Find where the given text appears and provide that cell's center as (x, y) coordinate. 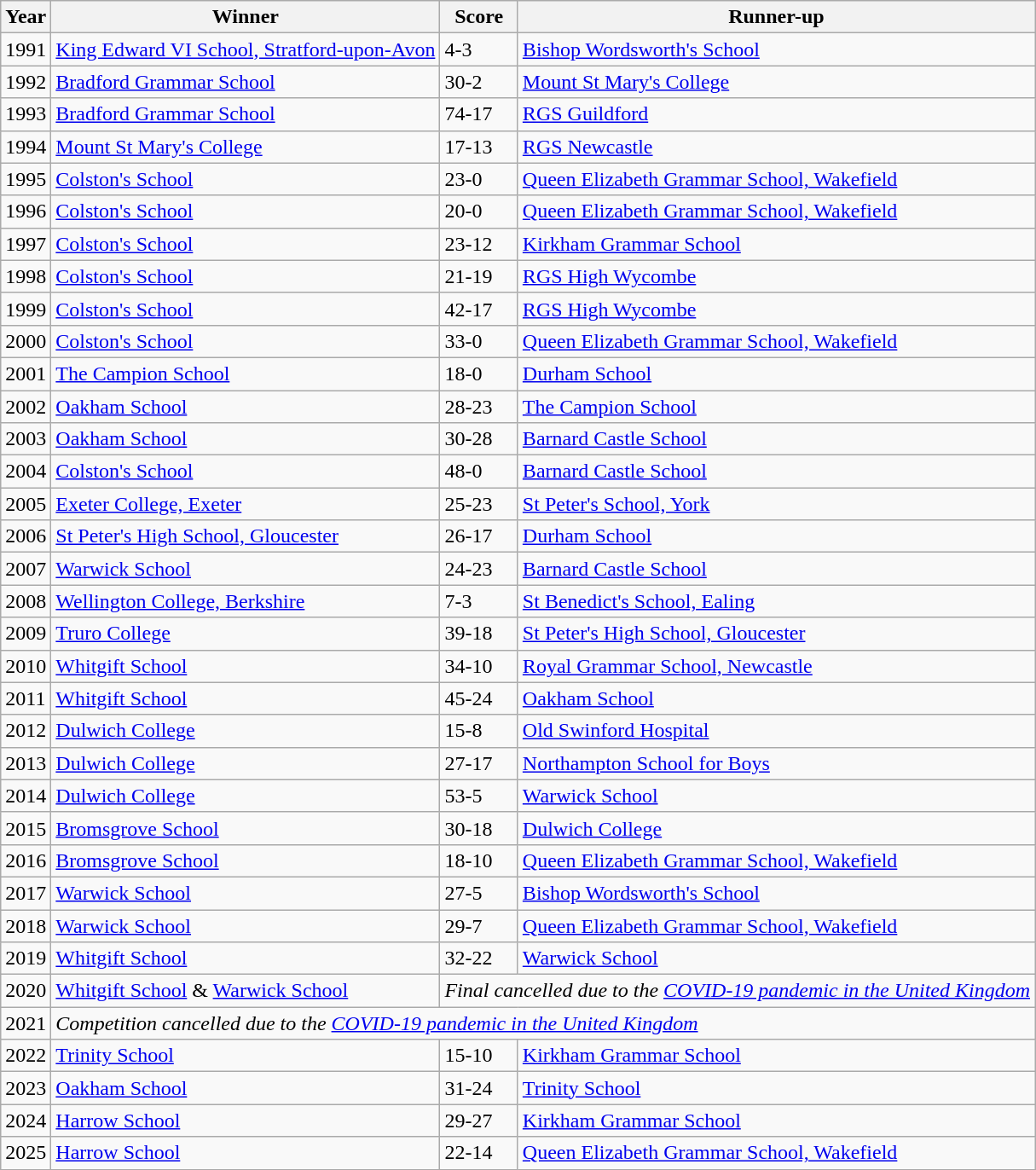
1991 (26, 49)
2011 (26, 698)
34-10 (479, 666)
Whitgift School & Warwick School (246, 991)
2001 (26, 374)
Score (479, 17)
2012 (26, 731)
28-23 (479, 407)
2000 (26, 341)
1992 (26, 82)
32-22 (479, 959)
2022 (26, 1056)
2013 (26, 763)
Royal Grammar School, Newcastle (776, 666)
2005 (26, 504)
St Peter's School, York (776, 504)
39-18 (479, 634)
Wellington College, Berkshire (246, 601)
25-23 (479, 504)
1994 (26, 147)
St Benedict's School, Ealing (776, 601)
1997 (26, 244)
1998 (26, 276)
15-8 (479, 731)
Northampton School for Boys (776, 763)
74-17 (479, 114)
2021 (26, 1023)
2007 (26, 569)
2020 (26, 991)
7-3 (479, 601)
23-0 (479, 179)
Winner (246, 17)
2004 (26, 472)
2010 (26, 666)
2024 (26, 1121)
18-10 (479, 860)
27-5 (479, 893)
1993 (26, 114)
2008 (26, 601)
31-24 (479, 1088)
2014 (26, 796)
2015 (26, 828)
Old Swinford Hospital (776, 731)
RGS Guildford (776, 114)
20-0 (479, 211)
1999 (26, 309)
King Edward VI School, Stratford-upon-Avon (246, 49)
Year (26, 17)
23-12 (479, 244)
2009 (26, 634)
29-7 (479, 925)
RGS Newcastle (776, 147)
33-0 (479, 341)
Competition cancelled due to the COVID-19 pandemic in the United Kingdom (543, 1023)
27-17 (479, 763)
24-23 (479, 569)
30-2 (479, 82)
2018 (26, 925)
15-10 (479, 1056)
Truro College (246, 634)
Runner-up (776, 17)
48-0 (479, 472)
45-24 (479, 698)
1996 (26, 211)
17-13 (479, 147)
1995 (26, 179)
2016 (26, 860)
29-27 (479, 1121)
22-14 (479, 1153)
26-17 (479, 536)
2003 (26, 439)
2017 (26, 893)
21-19 (479, 276)
2025 (26, 1153)
2023 (26, 1088)
2002 (26, 407)
18-0 (479, 374)
30-28 (479, 439)
30-18 (479, 828)
2019 (26, 959)
Exeter College, Exeter (246, 504)
53-5 (479, 796)
42-17 (479, 309)
2006 (26, 536)
4-3 (479, 49)
Final cancelled due to the COVID-19 pandemic in the United Kingdom (738, 991)
